Output the (x, y) coordinate of the center of the cell containing the given text.  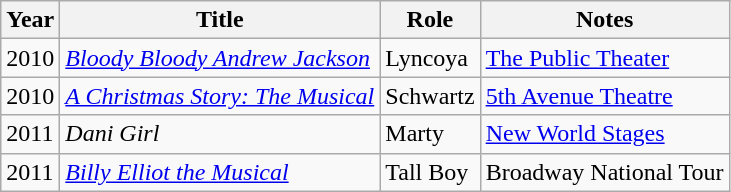
New World Stages (604, 134)
5th Avenue Theatre (604, 96)
Role (430, 20)
Schwartz (430, 96)
Title (220, 20)
The Public Theater (604, 58)
Dani Girl (220, 134)
Broadway National Tour (604, 172)
Year (30, 20)
Marty (430, 134)
Bloody Bloody Andrew Jackson (220, 58)
Billy Elliot the Musical (220, 172)
Lyncoya (430, 58)
Tall Boy (430, 172)
A Christmas Story: The Musical (220, 96)
Notes (604, 20)
